Capture the cell that displays the provided text and extract its (X, Y) central coordinate. 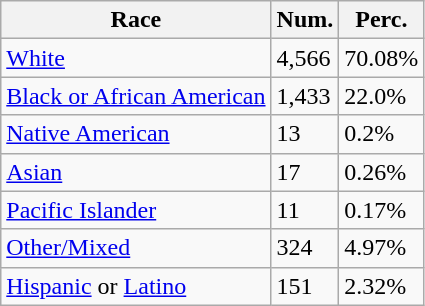
Race (136, 20)
White (136, 58)
0.2% (382, 134)
Black or African American (136, 96)
151 (305, 286)
13 (305, 134)
Hispanic or Latino (136, 286)
Pacific Islander (136, 210)
1,433 (305, 96)
Num. (305, 20)
Perc. (382, 20)
22.0% (382, 96)
Native American (136, 134)
Other/Mixed (136, 248)
4,566 (305, 58)
0.17% (382, 210)
2.32% (382, 286)
324 (305, 248)
17 (305, 172)
0.26% (382, 172)
70.08% (382, 58)
11 (305, 210)
Asian (136, 172)
4.97% (382, 248)
